Identify which cell holds the provided text, then report its (x, y) central coordinate. 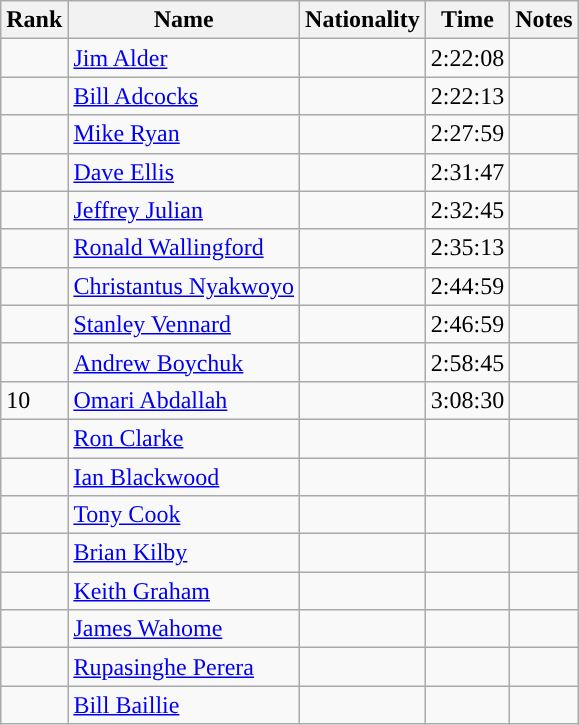
Ian Blackwood (184, 477)
Andrew Boychuk (184, 362)
2:22:08 (467, 58)
Nationality (363, 20)
Time (467, 20)
Rank (34, 20)
Bill Baillie (184, 705)
Bill Adcocks (184, 96)
Rupasinghe Perera (184, 667)
Mike Ryan (184, 134)
2:32:45 (467, 210)
Keith Graham (184, 591)
Tony Cook (184, 515)
Dave Ellis (184, 172)
Omari Abdallah (184, 400)
Ronald Wallingford (184, 248)
Ron Clarke (184, 438)
2:31:47 (467, 172)
3:08:30 (467, 400)
10 (34, 400)
James Wahome (184, 629)
Christantus Nyakwoyo (184, 286)
2:46:59 (467, 324)
Jim Alder (184, 58)
Jeffrey Julian (184, 210)
Brian Kilby (184, 553)
2:27:59 (467, 134)
2:44:59 (467, 286)
Name (184, 20)
2:22:13 (467, 96)
Stanley Vennard (184, 324)
Notes (544, 20)
2:35:13 (467, 248)
2:58:45 (467, 362)
